Find where the given text appears and provide that cell's center as (x, y) coordinate. 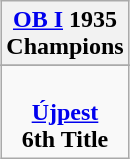
OB I 1935Champions (65, 34)
Újpest6th Title (65, 112)
